Determine the [x, y] coordinate at the center of the cell enclosing the given text.  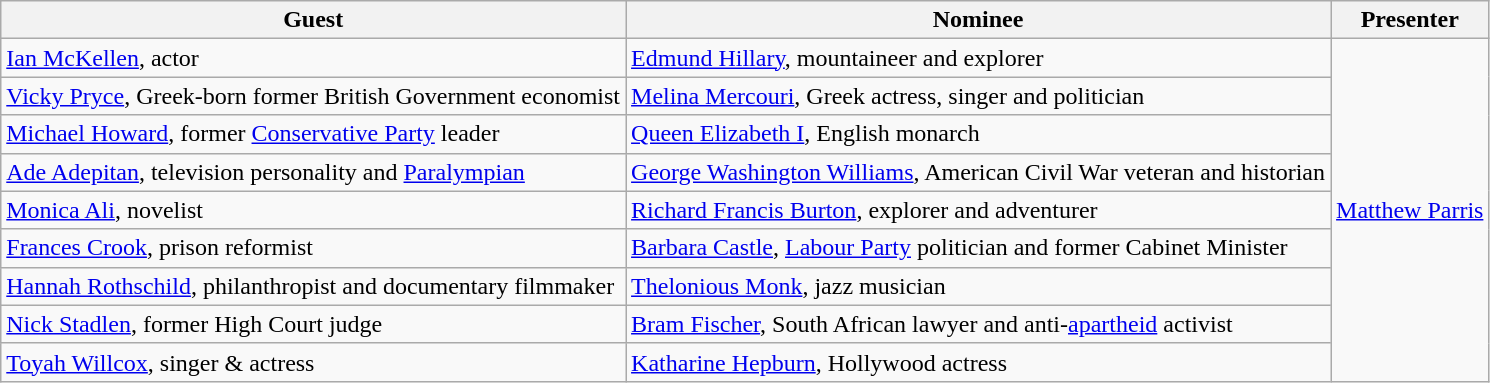
Matthew Parris [1410, 210]
Nick Stadlen, former High Court judge [314, 324]
Vicky Pryce, Greek-born former British Government economist [314, 96]
Bram Fischer, South African lawyer and anti-apartheid activist [978, 324]
Edmund Hillary, mountaineer and explorer [978, 58]
Richard Francis Burton, explorer and adventurer [978, 210]
Toyah Willcox, singer & actress [314, 362]
Frances Crook, prison reformist [314, 248]
Presenter [1410, 20]
Melina Mercouri, Greek actress, singer and politician [978, 96]
Ian McKellen, actor [314, 58]
Nominee [978, 20]
Hannah Rothschild, philanthropist and documentary filmmaker [314, 286]
Queen Elizabeth I, English monarch [978, 134]
Monica Ali, novelist [314, 210]
Ade Adepitan, television personality and Paralympian [314, 172]
Katharine Hepburn, Hollywood actress [978, 362]
Guest [314, 20]
Barbara Castle, Labour Party politician and former Cabinet Minister [978, 248]
George Washington Williams, American Civil War veteran and historian [978, 172]
Thelonious Monk, jazz musician [978, 286]
Michael Howard, former Conservative Party leader [314, 134]
